Output the [X, Y] coordinate of the center of the cell containing the given text.  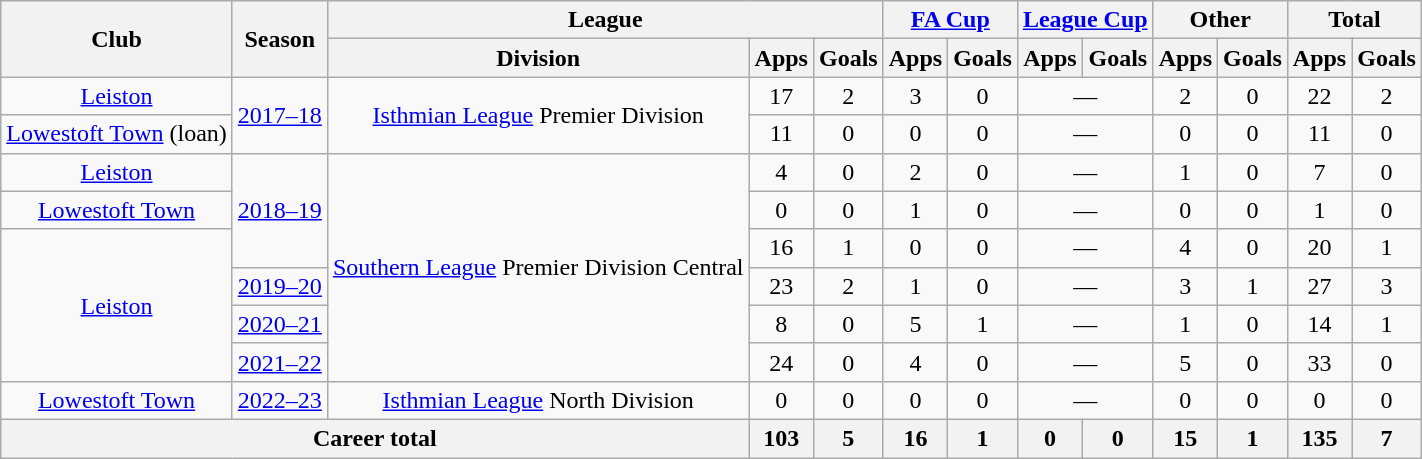
17 [781, 96]
League Cup [1085, 20]
2019–20 [280, 286]
24 [781, 362]
103 [781, 438]
Isthmian League North Division [538, 400]
2018–19 [280, 210]
Division [538, 58]
Club [117, 39]
Lowestoft Town (loan) [117, 134]
2020–21 [280, 324]
27 [1319, 286]
Total [1354, 20]
League [605, 20]
2017–18 [280, 115]
Southern League Premier Division Central [538, 267]
Season [280, 39]
FA Cup [950, 20]
23 [781, 286]
15 [1185, 438]
Isthmian League Premier Division [538, 115]
20 [1319, 248]
Career total [375, 438]
14 [1319, 324]
2022–23 [280, 400]
2021–22 [280, 362]
22 [1319, 96]
33 [1319, 362]
Other [1220, 20]
135 [1319, 438]
8 [781, 324]
